Provide the [X, Y] coordinate of the cell's center where the given text is located.  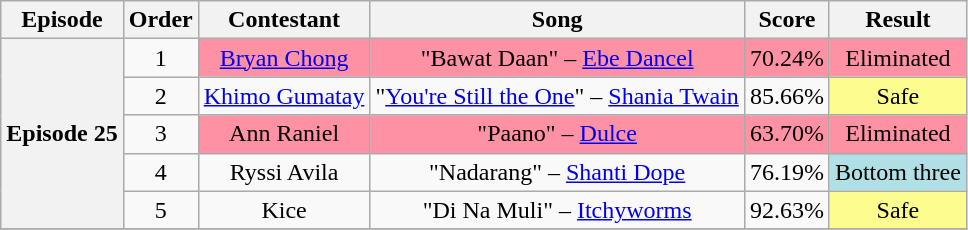
Result [898, 20]
85.66% [786, 96]
Ann Raniel [284, 134]
"Bawat Daan" – Ebe Dancel [557, 58]
Khimo Gumatay [284, 96]
Song [557, 20]
70.24% [786, 58]
"Paano" – Dulce [557, 134]
Bryan Chong [284, 58]
3 [160, 134]
Ryssi Avila [284, 172]
2 [160, 96]
"You're Still the One" – Shania Twain [557, 96]
"Di Na Muli" – Itchyworms [557, 210]
Kice [284, 210]
"Nadarang" – Shanti Dope [557, 172]
Episode 25 [62, 134]
Contestant [284, 20]
Episode [62, 20]
5 [160, 210]
1 [160, 58]
4 [160, 172]
76.19% [786, 172]
Bottom three [898, 172]
92.63% [786, 210]
63.70% [786, 134]
Order [160, 20]
Score [786, 20]
